Output the [X, Y] coordinate of the center of the cell containing the given text.  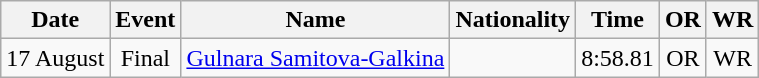
Gulnara Samitova-Galkina [316, 58]
17 August [56, 58]
Nationality [513, 20]
8:58.81 [618, 58]
Date [56, 20]
Name [316, 20]
Event [146, 20]
Time [618, 20]
Final [146, 58]
